Return (x, y) of the center of cell containing provided text 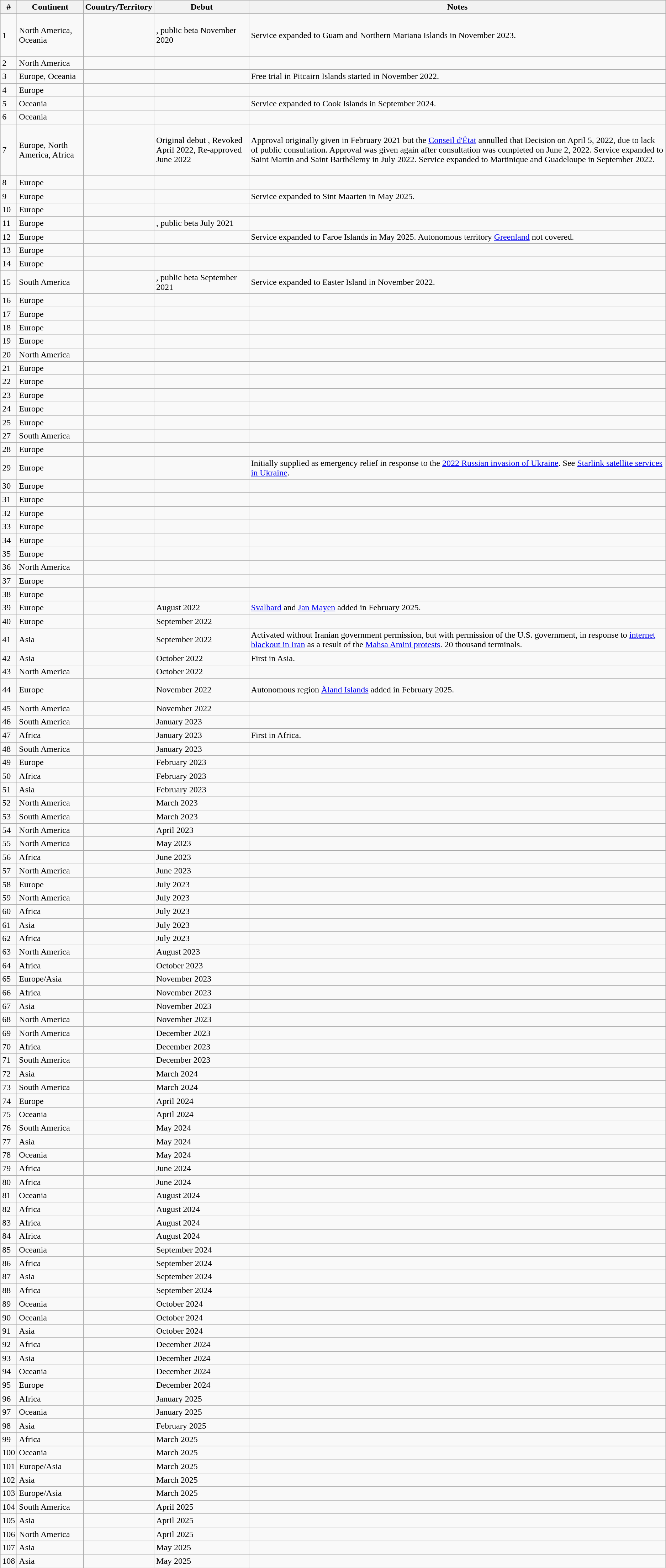
72 (9, 1074)
October 2023 (201, 966)
39 (9, 608)
Country/Territory (119, 7)
106 (9, 1534)
13 (9, 250)
80 (9, 1182)
8 (9, 182)
102 (9, 1480)
Europe, North America, Africa (50, 150)
April 2023 (201, 830)
83 (9, 1223)
86 (9, 1263)
69 (9, 1033)
19 (9, 341)
101 (9, 1466)
60 (9, 911)
Notes (458, 7)
50 (9, 776)
25 (9, 422)
97 (9, 1412)
82 (9, 1209)
65 (9, 979)
36 (9, 567)
75 (9, 1114)
91 (9, 1331)
Service expanded to Easter Island in November 2022. (458, 282)
# (9, 7)
16 (9, 301)
76 (9, 1128)
68 (9, 1020)
87 (9, 1277)
104 (9, 1507)
North America, Oceania (50, 35)
42 (9, 658)
46 (9, 722)
Initially supplied as emergency relief in response to the 2022 Russian invasion of Ukraine. See Starlink satellite services in Ukraine. (458, 467)
84 (9, 1236)
29 (9, 467)
78 (9, 1155)
61 (9, 925)
Europe, Oceania (50, 76)
Debut (201, 7)
, public beta November 2020 (201, 35)
Service expanded to Cook Islands in September 2024. (458, 103)
Svalbard and Jan Mayen added in February 2025. (458, 608)
1 (9, 35)
57 (9, 871)
52 (9, 803)
73 (9, 1087)
4 (9, 90)
37 (9, 581)
96 (9, 1399)
98 (9, 1426)
100 (9, 1453)
5 (9, 103)
Free trial in Pitcairn Islands started in November 2022. (458, 76)
67 (9, 1006)
40 (9, 621)
41 (9, 639)
64 (9, 966)
Original debut , Revoked April 2022, Re-approved June 2022 (201, 150)
92 (9, 1344)
44 (9, 690)
2 (9, 63)
45 (9, 708)
32 (9, 513)
56 (9, 857)
95 (9, 1385)
10 (9, 209)
66 (9, 993)
47 (9, 735)
21 (9, 368)
77 (9, 1141)
27 (9, 436)
108 (9, 1561)
43 (9, 671)
9 (9, 196)
34 (9, 540)
Service expanded to Guam and Northern Mariana Islands in November 2023. (458, 35)
35 (9, 554)
85 (9, 1250)
, public beta July 2021 (201, 223)
71 (9, 1060)
58 (9, 884)
74 (9, 1101)
August 2023 (201, 952)
Service expanded to Sint Maarten in May 2025. (458, 196)
107 (9, 1547)
12 (9, 236)
55 (9, 844)
99 (9, 1439)
93 (9, 1358)
59 (9, 898)
15 (9, 282)
11 (9, 223)
33 (9, 527)
53 (9, 817)
24 (9, 409)
7 (9, 150)
28 (9, 449)
February 2025 (201, 1426)
94 (9, 1372)
6 (9, 117)
Service expanded to Faroe Islands in May 2025. Autonomous territory Greenland not covered. (458, 236)
14 (9, 264)
, public beta September 2021 (201, 282)
18 (9, 328)
30 (9, 486)
23 (9, 395)
90 (9, 1317)
88 (9, 1290)
89 (9, 1304)
51 (9, 790)
54 (9, 830)
105 (9, 1520)
70 (9, 1047)
49 (9, 762)
62 (9, 939)
81 (9, 1196)
48 (9, 749)
First in Asia. (458, 658)
103 (9, 1493)
3 (9, 76)
20 (9, 355)
August 2022 (201, 608)
Continent (50, 7)
22 (9, 382)
79 (9, 1169)
17 (9, 314)
Autonomous region Åland Islands added in February 2025. (458, 690)
First in Africa. (458, 735)
38 (9, 594)
May 2023 (201, 844)
31 (9, 500)
63 (9, 952)
